Output the (x, y) coordinate of the center of the cell containing the given text.  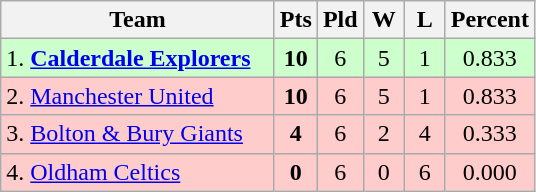
2 (384, 134)
0.333 (490, 134)
4. Oldham Celtics (138, 172)
1. Calderdale Explorers (138, 58)
2. Manchester United (138, 96)
Percent (490, 20)
W (384, 20)
Pts (296, 20)
L (424, 20)
3. Bolton & Bury Giants (138, 134)
Pld (340, 20)
0.000 (490, 172)
Team (138, 20)
